For the text-containing cell, return its midpoint in (x, y) coordinate format. 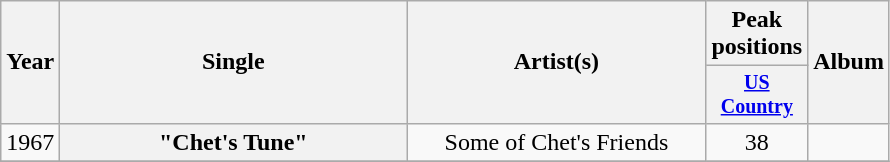
1967 (30, 142)
Artist(s) (556, 62)
Some of Chet's Friends (556, 142)
Single (234, 62)
38 (757, 142)
"Chet's Tune" (234, 142)
Year (30, 62)
Album (849, 62)
Peak positions (757, 34)
US Country (757, 94)
